Return the [X, Y] coordinate for the center point of the cell that contains the specified text.  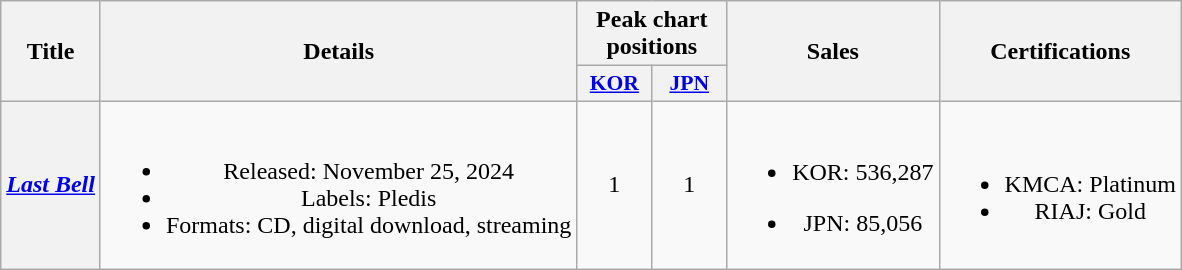
Title [51, 52]
JPN [690, 84]
KMCA: PlatinumRIAJ: Gold [1060, 184]
Last Bell [51, 184]
KOR: 536,287JPN: 85,056 [833, 184]
Sales [833, 52]
KOR [614, 84]
Certifications [1060, 52]
Released: November 25, 2024Labels: PledisFormats: CD, digital download, streaming [338, 184]
Details [338, 52]
Peak chart positions [652, 34]
